Locate the cell with the specified text and output its (X, Y) center coordinate. 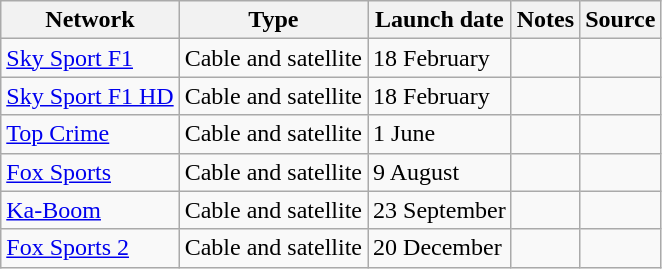
Notes (545, 20)
23 September (440, 210)
9 August (440, 172)
Type (273, 20)
Ka-Boom (90, 210)
Source (620, 20)
Fox Sports (90, 172)
1 June (440, 134)
Launch date (440, 20)
Sky Sport F1 HD (90, 96)
Fox Sports 2 (90, 248)
Network (90, 20)
Top Crime (90, 134)
Sky Sport F1 (90, 58)
20 December (440, 248)
